Find where the given text appears and provide that cell's center as [x, y] coordinate. 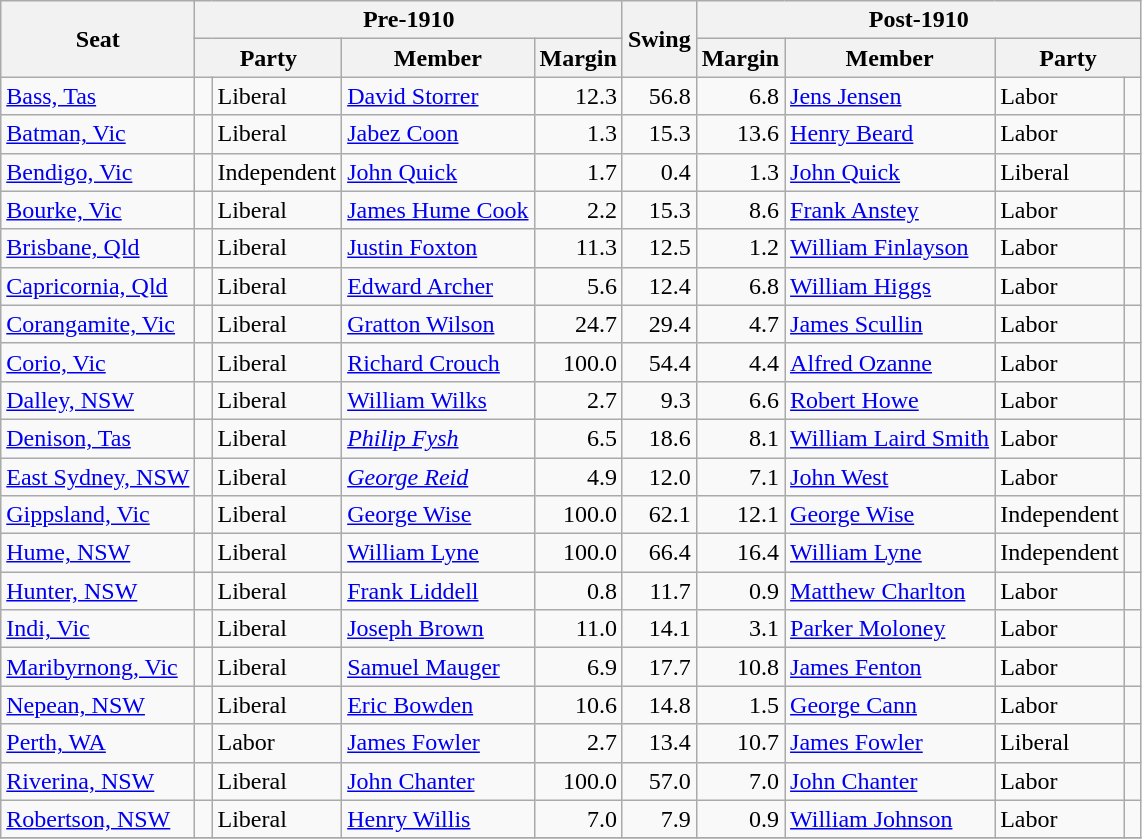
Bourke, Vic [98, 210]
Jens Jensen [890, 96]
6.6 [740, 400]
6.5 [578, 438]
James Hume Cook [438, 210]
Gippsland, Vic [98, 515]
William Laird Smith [890, 438]
Richard Crouch [438, 362]
Gratton Wilson [438, 324]
7.1 [740, 477]
56.8 [659, 96]
11.0 [578, 629]
Justin Foxton [438, 248]
Indi, Vic [98, 629]
Robertson, NSW [98, 819]
11.3 [578, 248]
8.1 [740, 438]
Alfred Ozanne [890, 362]
1.2 [740, 248]
57.0 [659, 781]
James Scullin [890, 324]
4.7 [740, 324]
62.1 [659, 515]
Parker Moloney [890, 629]
William Finlayson [890, 248]
12.0 [659, 477]
Swing [659, 39]
5.6 [578, 286]
Maribyrnong, Vic [98, 667]
George Reid [438, 477]
12.5 [659, 248]
Edward Archer [438, 286]
13.4 [659, 743]
11.7 [659, 591]
Batman, Vic [98, 134]
Matthew Charlton [890, 591]
Robert Howe [890, 400]
William Wilks [438, 400]
10.7 [740, 743]
Dalley, NSW [98, 400]
Riverina, NSW [98, 781]
12.3 [578, 96]
Capricornia, Qld [98, 286]
10.6 [578, 705]
Joseph Brown [438, 629]
Samuel Mauger [438, 667]
1.7 [578, 172]
9.3 [659, 400]
66.4 [659, 553]
4.9 [578, 477]
David Storrer [438, 96]
7.9 [659, 819]
Eric Bowden [438, 705]
29.4 [659, 324]
12.4 [659, 286]
Nepean, NSW [98, 705]
William Johnson [890, 819]
Philip Fysh [438, 438]
24.7 [578, 324]
Corio, Vic [98, 362]
Corangamite, Vic [98, 324]
Seat [98, 39]
6.9 [578, 667]
Bendigo, Vic [98, 172]
13.6 [740, 134]
Post-1910 [918, 20]
4.4 [740, 362]
0.4 [659, 172]
1.5 [740, 705]
54.4 [659, 362]
Pre-1910 [409, 20]
Henry Beard [890, 134]
3.1 [740, 629]
8.6 [740, 210]
East Sydney, NSW [98, 477]
John West [890, 477]
2.2 [578, 210]
12.1 [740, 515]
Frank Anstey [890, 210]
18.6 [659, 438]
Jabez Coon [438, 134]
Denison, Tas [98, 438]
Henry Willis [438, 819]
Brisbane, Qld [98, 248]
17.7 [659, 667]
James Fenton [890, 667]
Frank Liddell [438, 591]
10.8 [740, 667]
William Higgs [890, 286]
0.8 [578, 591]
Hunter, NSW [98, 591]
Perth, WA [98, 743]
Hume, NSW [98, 553]
George Cann [890, 705]
16.4 [740, 553]
14.1 [659, 629]
Bass, Tas [98, 96]
14.8 [659, 705]
